Detect which cell encompasses the target text, then output its [X, Y] center coordinate. 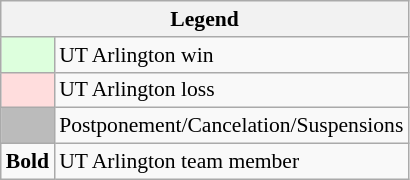
UT Arlington team member [231, 162]
UT Arlington loss [231, 90]
Postponement/Cancelation/Suspensions [231, 126]
Bold [28, 162]
UT Arlington win [231, 55]
Legend [205, 19]
